Return [X, Y] of the center of cell containing provided text 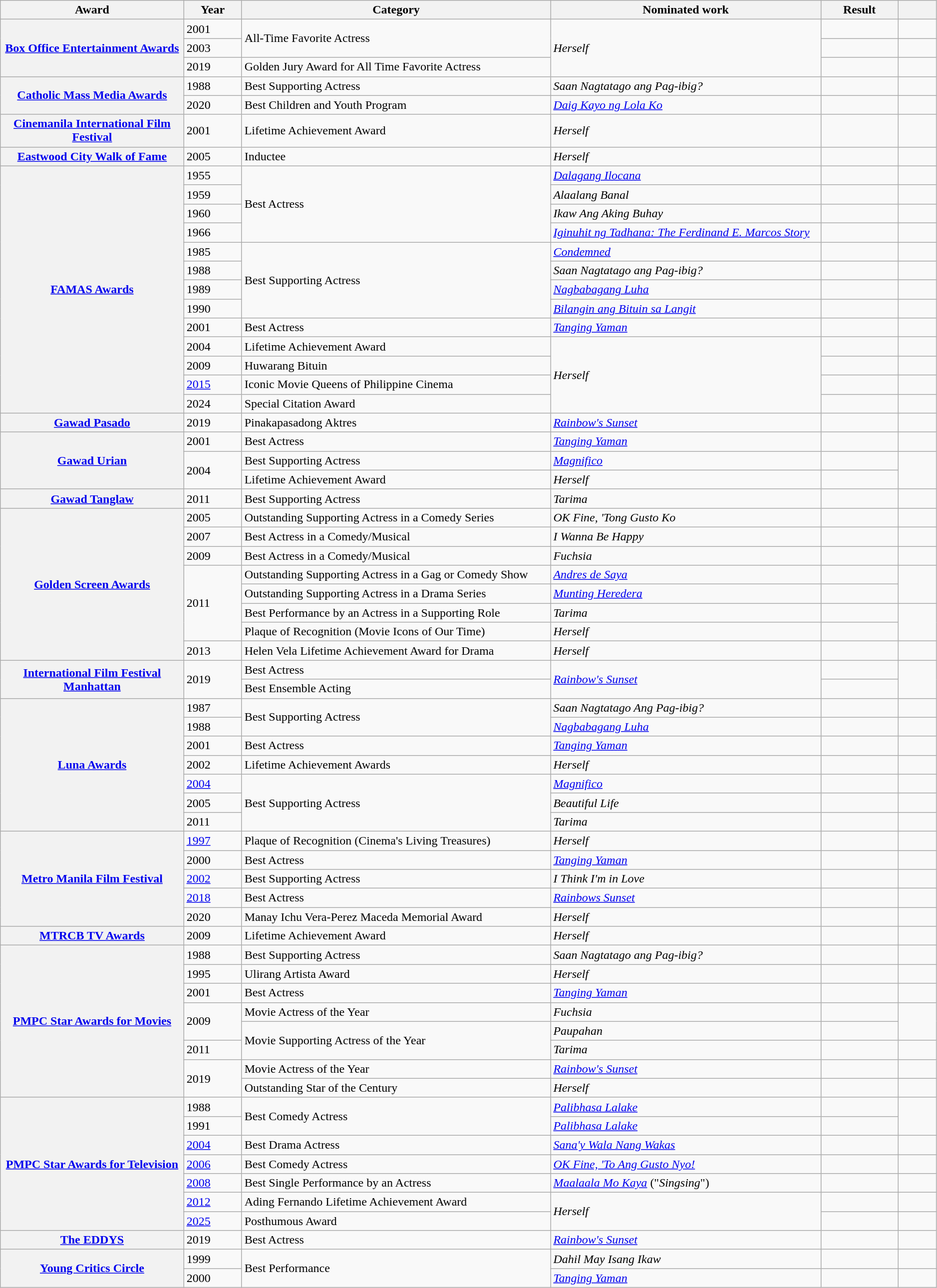
1959 [213, 194]
1966 [213, 232]
1995 [213, 974]
1985 [213, 251]
Category [396, 10]
Cinemanila International Film Festival [92, 131]
1955 [213, 175]
Dalagang Ilocana [686, 175]
1989 [213, 290]
Best Performance by an Actress in a Supporting Role [396, 613]
Golden Screen Awards [92, 584]
Maalaala Mo Kaya ("Singsing") [686, 1183]
Eastwood City Walk of Fame [92, 156]
2024 [213, 404]
Iginuhit ng Tadhana: The Ferdinand E. Marcos Story [686, 232]
PMPC Star Awards for Movies [92, 1021]
Year [213, 10]
International Film Festival Manhattan [92, 679]
Best Single Performance by an Actress [396, 1183]
Best Drama Actress [396, 1145]
Daig Kayo ng Lola Ko [686, 105]
Plaque of Recognition (Cinema's Living Treasures) [396, 841]
Special Citation Award [396, 404]
1999 [213, 1259]
2018 [213, 898]
Paupahan [686, 1031]
FAMAS Awards [92, 290]
Helen Vela Lifetime Achievement Award for Drama [396, 651]
Andres de Saya [686, 575]
Saan Nagtatago Ang Pag-ibig? [686, 708]
Ulirang Artista Award [396, 974]
1997 [213, 841]
Catholic Mass Media Awards [92, 95]
Manay Ichu Vera-Perez Maceda Memorial Award [396, 917]
2012 [213, 1202]
Outstanding Supporting Actress in a Comedy Series [396, 517]
2007 [213, 536]
Gawad Tanglaw [92, 498]
Young Critics Circle [92, 1269]
OK Fine, 'To Ang Gusto Nyo! [686, 1164]
Munting Heredera [686, 594]
1960 [213, 213]
Inductee [396, 156]
I Think I'm in Love [686, 879]
Rainbows Sunset [686, 898]
Outstanding Supporting Actress in a Gag or Comedy Show [396, 575]
Sana'y Wala Nang Wakas [686, 1145]
Beautiful Life [686, 803]
Award [92, 10]
Pinakapasadong Aktres [396, 423]
2008 [213, 1183]
Movie Supporting Actress of the Year [396, 1040]
1991 [213, 1126]
Gawad Pasado [92, 423]
OK Fine, 'Tong Gusto Ko [686, 517]
Bilangin ang Bituin sa Langit [686, 309]
2003 [213, 48]
2015 [213, 385]
Best Ensemble Acting [396, 689]
Gawad Urian [92, 460]
Nominated work [686, 10]
1990 [213, 309]
Best Performance [396, 1269]
Result [860, 10]
Alaalang Banal [686, 194]
Ading Fernando Lifetime Achievement Award [396, 1202]
Lifetime Achievement Awards [396, 765]
Ikaw Ang Aking Buhay [686, 213]
1987 [213, 708]
Outstanding Supporting Actress in a Drama Series [396, 594]
2013 [213, 651]
Golden Jury Award for All Time Favorite Actress [396, 67]
Condemned [686, 251]
Box Office Entertainment Awards [92, 48]
Luna Awards [92, 765]
Iconic Movie Queens of Philippine Cinema [396, 385]
The EDDYS [92, 1240]
Best Children and Youth Program [396, 105]
Posthumous Award [396, 1221]
Plaque of Recognition (Movie Icons of Our Time) [396, 632]
Metro Manila Film Festival [92, 878]
All-Time Favorite Actress [396, 38]
I Wanna Be Happy [686, 536]
Dahil May Isang Ikaw [686, 1259]
Huwarang Bituin [396, 366]
2006 [213, 1164]
Outstanding Star of the Century [396, 1088]
2025 [213, 1221]
MTRCB TV Awards [92, 936]
PMPC Star Awards for Television [92, 1164]
